Scan for the cell matching the given text and deliver its [x, y] coordinate at center. 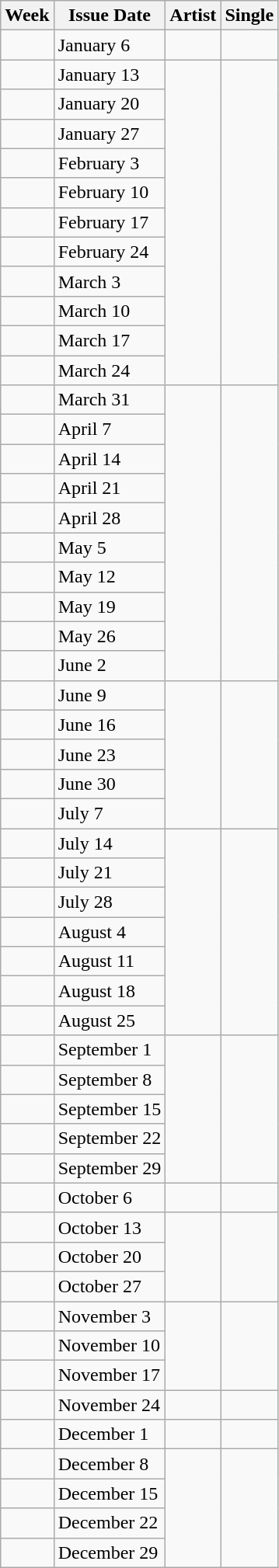
November 3 [110, 1316]
October 20 [110, 1257]
April 14 [110, 459]
February 17 [110, 222]
July 28 [110, 902]
January 6 [110, 45]
February 10 [110, 193]
Artist [193, 16]
April 28 [110, 518]
December 29 [110, 1552]
May 19 [110, 607]
July 14 [110, 843]
November 24 [110, 1405]
December 22 [110, 1523]
October 6 [110, 1198]
March 31 [110, 400]
September 15 [110, 1109]
December 1 [110, 1434]
July 7 [110, 813]
March 17 [110, 340]
January 13 [110, 75]
June 23 [110, 754]
November 10 [110, 1346]
May 26 [110, 636]
Week [27, 16]
September 1 [110, 1050]
September 29 [110, 1168]
March 3 [110, 281]
August 25 [110, 1020]
July 21 [110, 873]
August 4 [110, 932]
February 24 [110, 252]
Issue Date [110, 16]
January 27 [110, 134]
August 18 [110, 991]
February 3 [110, 163]
June 16 [110, 725]
September 8 [110, 1080]
June 9 [110, 695]
June 30 [110, 784]
March 10 [110, 311]
September 22 [110, 1139]
April 7 [110, 429]
October 27 [110, 1286]
May 12 [110, 577]
October 13 [110, 1227]
January 20 [110, 104]
August 11 [110, 961]
December 15 [110, 1493]
November 17 [110, 1375]
March 24 [110, 370]
December 8 [110, 1464]
Single [249, 16]
April 21 [110, 488]
June 2 [110, 666]
May 5 [110, 548]
